Output the [x, y] coordinate of the center of the cell containing the given text.  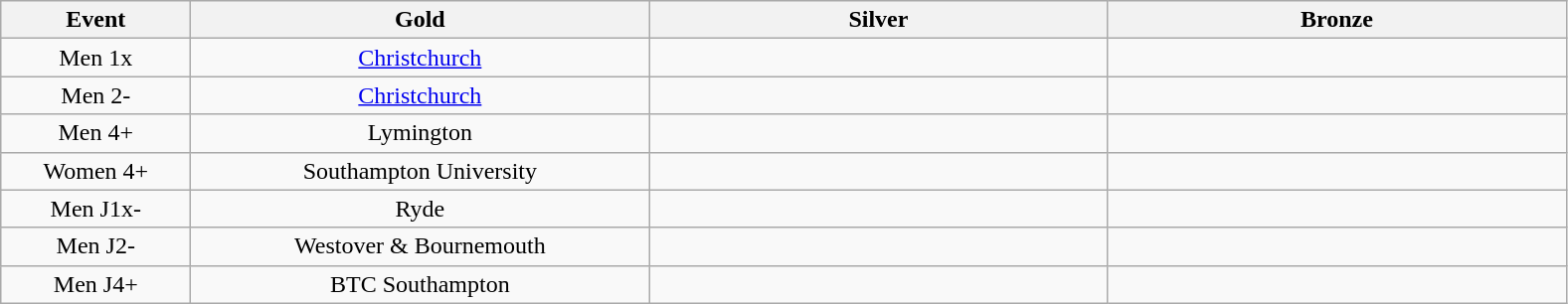
Gold [420, 20]
BTC Southampton [420, 284]
Men 4+ [95, 133]
Men J4+ [95, 284]
Women 4+ [95, 171]
Men J1x- [95, 209]
Westover & Bournemouth [420, 246]
Men J2- [95, 246]
Men 1x [95, 58]
Event [95, 20]
Ryde [420, 209]
Men 2- [95, 95]
Southampton University [420, 171]
Bronze [1336, 20]
Lymington [420, 133]
Silver [879, 20]
